Output the (X, Y) coordinate of the center of the cell containing the given text.  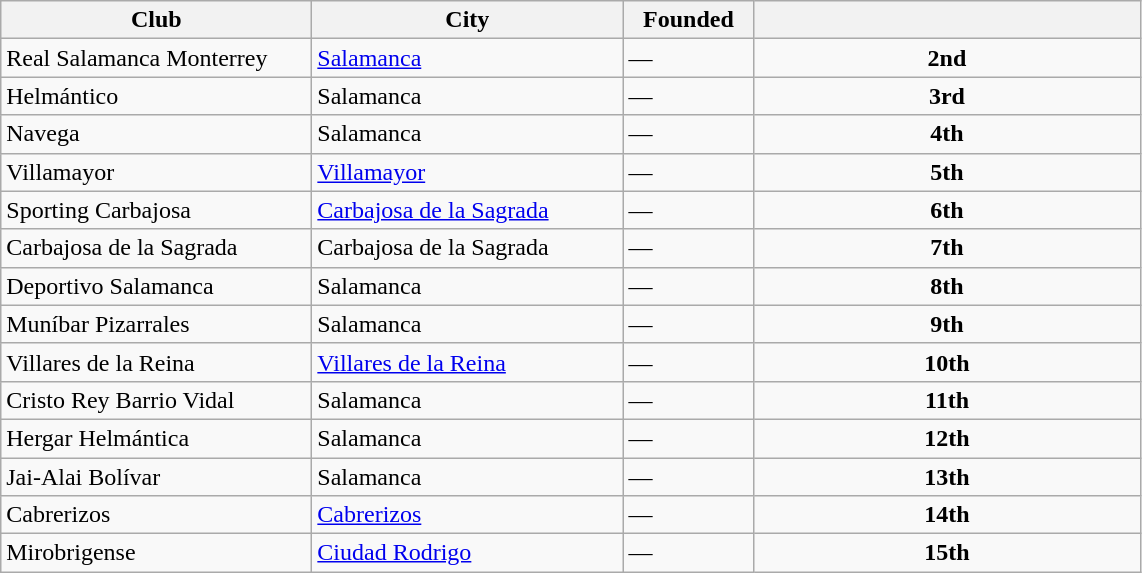
10th (947, 362)
Founded (688, 20)
7th (947, 248)
Hergar Helmántica (156, 438)
12th (947, 438)
2nd (947, 58)
6th (947, 210)
3rd (947, 96)
11th (947, 400)
9th (947, 324)
15th (947, 553)
Club (156, 20)
City (468, 20)
Jai-Alai Bolívar (156, 477)
13th (947, 477)
Mirobrigense (156, 553)
Navega (156, 134)
Muníbar Pizarrales (156, 324)
Sporting Carbajosa (156, 210)
14th (947, 515)
Real Salamanca Monterrey (156, 58)
Ciudad Rodrigo (468, 553)
4th (947, 134)
8th (947, 286)
5th (947, 172)
Cristo Rey Barrio Vidal (156, 400)
Helmántico (156, 96)
Deportivo Salamanca (156, 286)
